Output the (X, Y) coordinate of the center of the cell containing the given text.  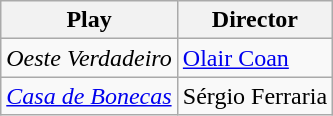
Sérgio Ferraria (254, 96)
Play (90, 20)
Director (254, 20)
Olair Coan (254, 58)
Casa de Bonecas (90, 96)
Oeste Verdadeiro (90, 58)
